Determine the (x, y) coordinate at the center of the cell enclosing the given text.  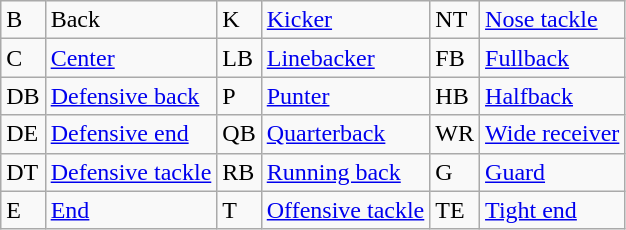
Offensive tackle (346, 210)
LB (239, 58)
Wide receiver (552, 134)
QB (239, 134)
Guard (552, 172)
Running back (346, 172)
RB (239, 172)
WR (455, 134)
Defensive end (131, 134)
Defensive tackle (131, 172)
Back (131, 20)
T (239, 210)
Nose tackle (552, 20)
Linebacker (346, 58)
E (23, 210)
P (239, 96)
End (131, 210)
DE (23, 134)
DT (23, 172)
TE (455, 210)
DB (23, 96)
Kicker (346, 20)
Fullback (552, 58)
C (23, 58)
G (455, 172)
Center (131, 58)
HB (455, 96)
K (239, 20)
Defensive back (131, 96)
Punter (346, 96)
Quarterback (346, 134)
Halfback (552, 96)
B (23, 20)
NT (455, 20)
Tight end (552, 210)
FB (455, 58)
